Capture the cell that displays the provided text and extract its [x, y] central coordinate. 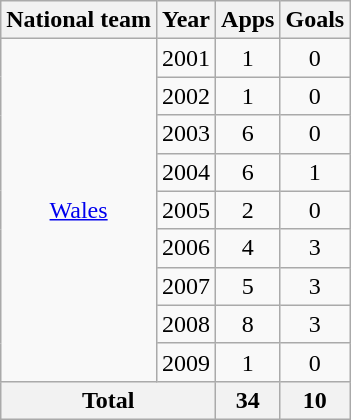
2003 [186, 134]
Total [108, 400]
2006 [186, 248]
Year [186, 20]
Wales [79, 210]
2 [248, 210]
5 [248, 286]
2002 [186, 96]
2005 [186, 210]
2008 [186, 324]
2007 [186, 286]
34 [248, 400]
8 [248, 324]
4 [248, 248]
2009 [186, 362]
National team [79, 20]
Apps [248, 20]
2001 [186, 58]
2004 [186, 172]
10 [315, 400]
Goals [315, 20]
